Determine the [X, Y] coordinate at the center of the cell enclosing the given text.  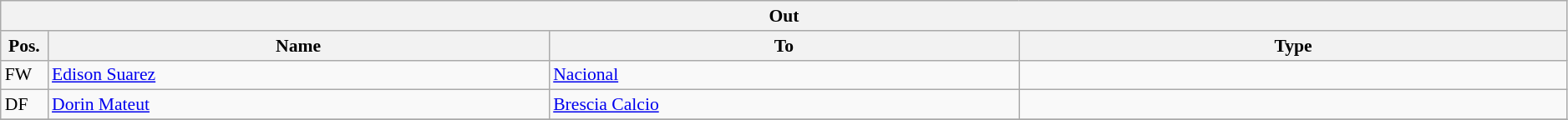
Nacional [784, 75]
Out [784, 16]
Edison Suarez [298, 75]
Brescia Calcio [784, 105]
Pos. [24, 46]
Name [298, 46]
Dorin Mateut [298, 105]
Type [1293, 46]
To [784, 46]
DF [24, 105]
FW [24, 75]
